Determine the (X, Y) coordinate at the center of the cell enclosing the given text.  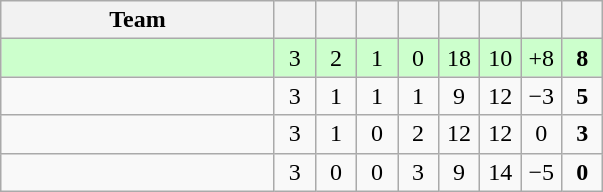
+8 (542, 58)
−5 (542, 172)
8 (582, 58)
10 (500, 58)
5 (582, 96)
14 (500, 172)
18 (460, 58)
−3 (542, 96)
Team (138, 20)
